Scan for the cell matching the given text and deliver its (x, y) coordinate at center. 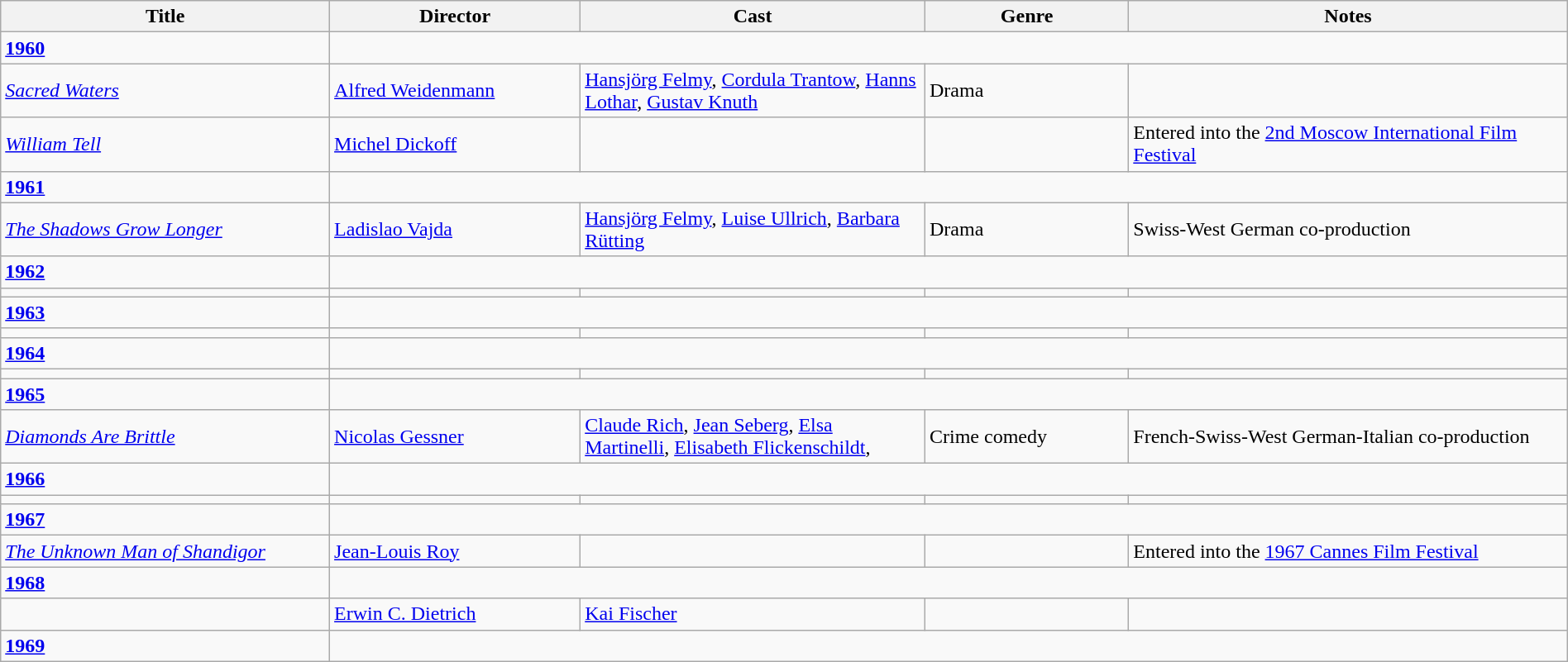
Claude Rich, Jean Seberg, Elsa Martinelli, Elisabeth Flickenschildt, (753, 436)
The Unknown Man of Shandigor (165, 551)
1964 (165, 353)
Sacred Waters (165, 91)
Title (165, 17)
French-Swiss-West German-Italian co-production (1348, 436)
1968 (165, 583)
Hansjörg Felmy, Cordula Trantow, Hanns Lothar, Gustav Knuth (753, 91)
Ladislao Vajda (455, 230)
Erwin C. Dietrich (455, 614)
Swiss-West German co-production (1348, 230)
1961 (165, 187)
1966 (165, 479)
1960 (165, 48)
Nicolas Gessner (455, 436)
1963 (165, 312)
Alfred Weidenmann (455, 91)
Notes (1348, 17)
Crime comedy (1026, 436)
Hansjörg Felmy, Luise Ullrich, Barbara Rütting (753, 230)
1969 (165, 645)
1965 (165, 394)
Director (455, 17)
Entered into the 2nd Moscow International Film Festival (1348, 144)
Michel Dickoff (455, 144)
1967 (165, 520)
William Tell (165, 144)
Cast (753, 17)
Diamonds Are Brittle (165, 436)
Kai Fischer (753, 614)
Jean-Louis Roy (455, 551)
1962 (165, 272)
The Shadows Grow Longer (165, 230)
Genre (1026, 17)
Entered into the 1967 Cannes Film Festival (1348, 551)
